Capture the cell that displays the provided text and extract its (x, y) central coordinate. 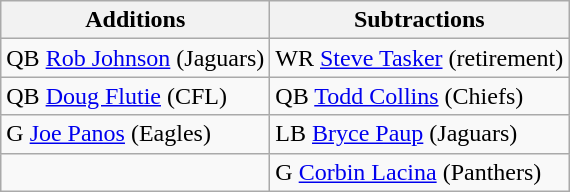
LB Bryce Paup (Jaguars) (420, 134)
Additions (136, 20)
Subtractions (420, 20)
QB Rob Johnson (Jaguars) (136, 58)
WR Steve Tasker (retirement) (420, 58)
QB Doug Flutie (CFL) (136, 96)
G Corbin Lacina (Panthers) (420, 172)
QB Todd Collins (Chiefs) (420, 96)
G Joe Panos (Eagles) (136, 134)
